From the cell containing the given text, extract its center point as [x, y] coordinate. 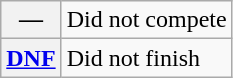
Did not finish [146, 58]
DNF [31, 58]
— [31, 20]
Did not compete [146, 20]
